From the cell containing the given text, extract its center point as (X, Y) coordinate. 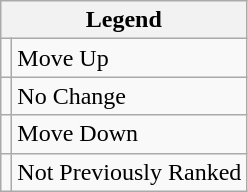
Move Up (130, 58)
No Change (130, 96)
Legend (124, 20)
Move Down (130, 134)
Not Previously Ranked (130, 172)
